Extract the (X, Y) coordinate from the center of the cell holding the provided text.  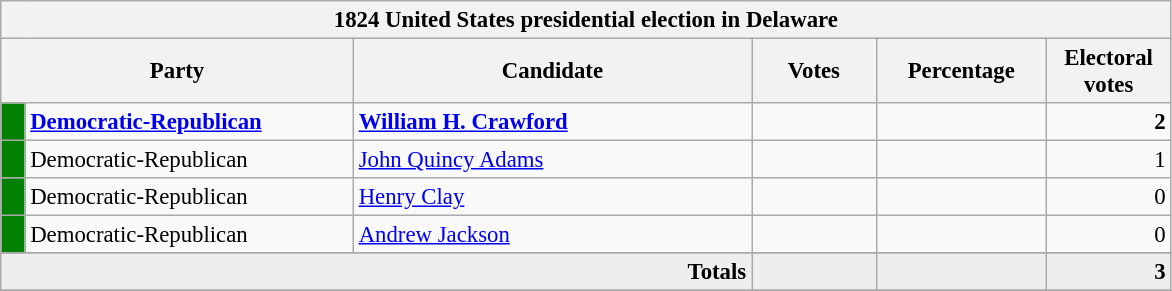
Andrew Jackson (552, 235)
John Quincy Adams (552, 160)
Percentage (961, 72)
1 (1108, 160)
1824 United States presidential election in Delaware (586, 20)
Votes (814, 72)
Henry Clay (552, 197)
Electoral votes (1108, 72)
Candidate (552, 72)
Party (178, 72)
2 (1108, 122)
William H. Crawford (552, 122)
